Find where the given text appears and provide that cell's center as (X, Y) coordinate. 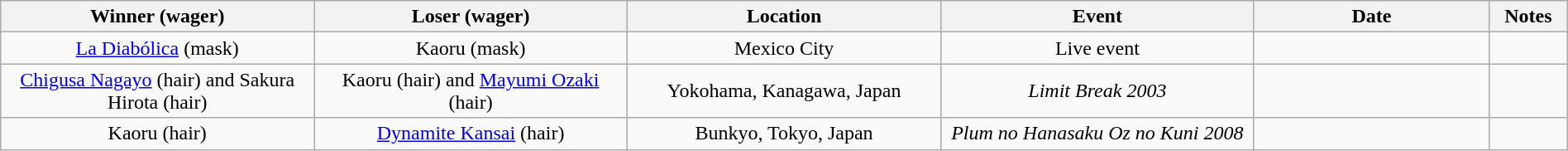
Kaoru (hair) (157, 134)
Location (784, 17)
La Diabólica (mask) (157, 48)
Dynamite Kansai (hair) (471, 134)
Winner (wager) (157, 17)
Limit Break 2003 (1097, 91)
Event (1097, 17)
Plum no Hanasaku Oz no Kuni 2008 (1097, 134)
Kaoru (mask) (471, 48)
Kaoru (hair) and Mayumi Ozaki (hair) (471, 91)
Mexico City (784, 48)
Notes (1528, 17)
Bunkyo, Tokyo, Japan (784, 134)
Loser (wager) (471, 17)
Live event (1097, 48)
Date (1371, 17)
Chigusa Nagayo (hair) and Sakura Hirota (hair) (157, 91)
Yokohama, Kanagawa, Japan (784, 91)
